Detect which cell encompasses the target text, then output its [x, y] center coordinate. 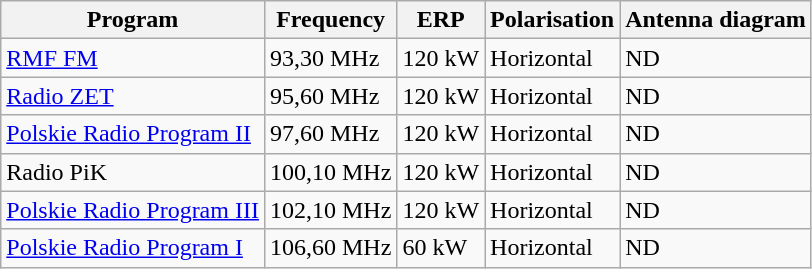
93,30 MHz [330, 58]
Radio PiK [133, 172]
Frequency [330, 20]
Polskie Radio Program III [133, 210]
97,60 MHz [330, 134]
102,10 MHz [330, 210]
ERP [441, 20]
Program [133, 20]
60 kW [441, 248]
106,60 MHz [330, 248]
Polarisation [552, 20]
Antenna diagram [716, 20]
100,10 MHz [330, 172]
Radio ZET [133, 96]
Polskie Radio Program II [133, 134]
Polskie Radio Program I [133, 248]
95,60 MHz [330, 96]
RMF FM [133, 58]
